Scan for the cell matching the given text and deliver its [x, y] coordinate at center. 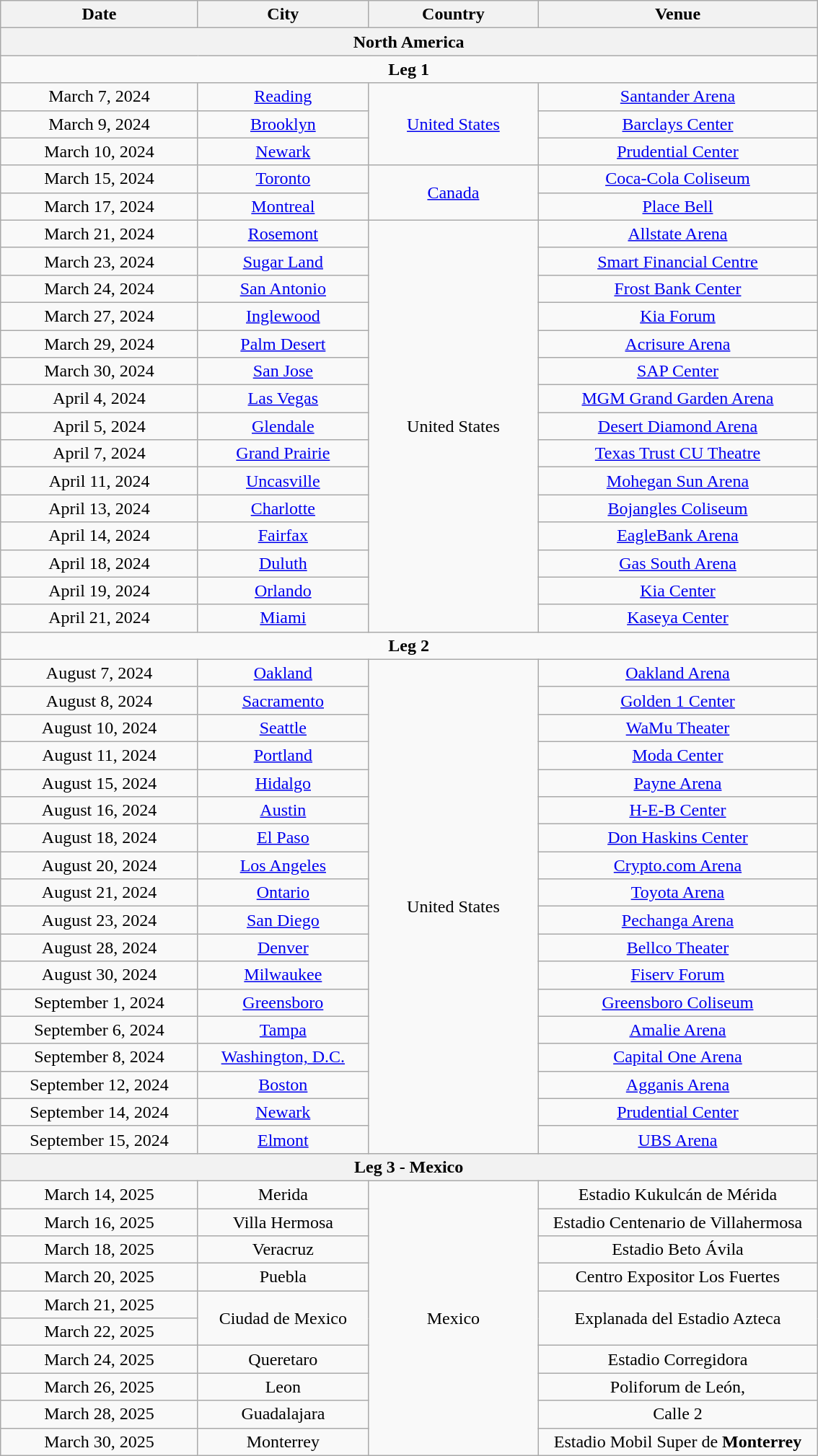
March 9, 2024 [100, 124]
Mohegan Sun Arena [677, 481]
Queretaro [283, 1359]
Reading [283, 97]
Don Haskins Center [677, 838]
August 28, 2024 [100, 948]
Texas Trust CU Theatre [677, 454]
March 18, 2025 [100, 1250]
EagleBank Arena [677, 536]
Bellco Theater [677, 948]
April 18, 2024 [100, 563]
Milwaukee [283, 975]
Fairfax [283, 536]
Glendale [283, 426]
Explanada del Estadio Azteca [677, 1318]
March 21, 2024 [100, 234]
North America [409, 42]
Allstate Arena [677, 234]
Leg 2 [409, 645]
March 22, 2025 [100, 1332]
Greensboro Coliseum [677, 1002]
San Antonio [283, 288]
Washington, D.C. [283, 1057]
Bojangles Coliseum [677, 508]
Poliforum de León, [677, 1387]
SAP Center [677, 371]
March 28, 2025 [100, 1414]
Sacramento [283, 700]
Rosemont [283, 234]
Canada [453, 193]
March 20, 2025 [100, 1277]
April 13, 2024 [100, 508]
March 30, 2024 [100, 371]
City [283, 14]
Santander Arena [677, 97]
Gas South Arena [677, 563]
March 14, 2025 [100, 1194]
Leon [283, 1387]
Place Bell [677, 206]
Mexico [453, 1318]
Greensboro [283, 1002]
Toronto [283, 179]
August 10, 2024 [100, 728]
Hidalgo [283, 782]
September 6, 2024 [100, 1030]
Las Vegas [283, 399]
Ontario [283, 893]
August 21, 2024 [100, 893]
March 10, 2024 [100, 151]
Austin [283, 811]
Oakland [283, 673]
Kaseya Center [677, 618]
Leg 3 - Mexico [409, 1167]
Puebla [283, 1277]
Grand Prairie [283, 454]
Los Angeles [283, 865]
August 16, 2024 [100, 811]
Inglewood [283, 316]
Monterrey [283, 1442]
August 23, 2024 [100, 920]
Crypto.com Arena [677, 865]
April 19, 2024 [100, 591]
Moda Center [677, 755]
August 20, 2024 [100, 865]
Guadalajara [283, 1414]
Leg 1 [409, 69]
April 21, 2024 [100, 618]
Seattle [283, 728]
Payne Arena [677, 782]
August 11, 2024 [100, 755]
Acrisure Arena [677, 344]
September 15, 2024 [100, 1139]
April 14, 2024 [100, 536]
March 30, 2025 [100, 1442]
Desert Diamond Arena [677, 426]
San Diego [283, 920]
Charlotte [283, 508]
August 18, 2024 [100, 838]
Coca-Cola Coliseum [677, 179]
Tampa [283, 1030]
Brooklyn [283, 124]
Pechanga Arena [677, 920]
April 11, 2024 [100, 481]
Estadio Kukulcán de Mérida [677, 1194]
Amalie Arena [677, 1030]
Fiserv Forum [677, 975]
Estadio Beto Ávila [677, 1250]
April 4, 2024 [100, 399]
Miami [283, 618]
Palm Desert [283, 344]
Frost Bank Center [677, 288]
April 5, 2024 [100, 426]
Portland [283, 755]
Villa Hermosa [283, 1222]
Estadio Corregidora [677, 1359]
September 12, 2024 [100, 1085]
San Jose [283, 371]
Country [453, 14]
April 7, 2024 [100, 454]
August 30, 2024 [100, 975]
Agganis Arena [677, 1085]
March 7, 2024 [100, 97]
Kia Center [677, 591]
March 29, 2024 [100, 344]
Estadio Mobil Super de Monterrey [677, 1442]
March 17, 2024 [100, 206]
Capital One Arena [677, 1057]
Smart Financial Centre [677, 261]
September 14, 2024 [100, 1112]
September 1, 2024 [100, 1002]
UBS Arena [677, 1139]
March 15, 2024 [100, 179]
March 24, 2025 [100, 1359]
MGM Grand Garden Arena [677, 399]
March 21, 2025 [100, 1305]
Boston [283, 1085]
Barclays Center [677, 124]
Duluth [283, 563]
August 15, 2024 [100, 782]
Ciudad de Mexico [283, 1318]
March 23, 2024 [100, 261]
August 7, 2024 [100, 673]
August 8, 2024 [100, 700]
Merida [283, 1194]
Venue [677, 14]
Veracruz [283, 1250]
Toyota Arena [677, 893]
March 26, 2025 [100, 1387]
Centro Expositor Los Fuertes [677, 1277]
H-E-B Center [677, 811]
March 27, 2024 [100, 316]
Elmont [283, 1139]
Estadio Centenario de Villahermosa [677, 1222]
El Paso [283, 838]
Denver [283, 948]
Calle 2 [677, 1414]
September 8, 2024 [100, 1057]
Uncasville [283, 481]
Sugar Land [283, 261]
Golden 1 Center [677, 700]
March 16, 2025 [100, 1222]
Orlando [283, 591]
Oakland Arena [677, 673]
Montreal [283, 206]
WaMu Theater [677, 728]
Kia Forum [677, 316]
Date [100, 14]
March 24, 2024 [100, 288]
